Return [X, Y] of the center of cell containing provided text 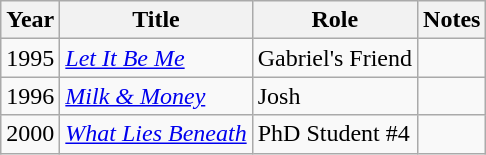
1996 [30, 96]
2000 [30, 134]
What Lies Beneath [156, 134]
Josh [334, 96]
Let It Be Me [156, 58]
Gabriel's Friend [334, 58]
1995 [30, 58]
Milk & Money [156, 96]
Role [334, 20]
Notes [452, 20]
Year [30, 20]
Title [156, 20]
PhD Student #4 [334, 134]
